Locate the cell with the specified text and output its [X, Y] center coordinate. 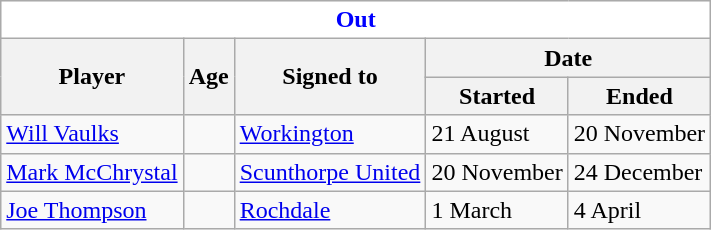
Scunthorpe United [330, 172]
1 March [497, 210]
Player [92, 77]
Signed to [330, 77]
21 August [497, 134]
Joe Thompson [92, 210]
Age [208, 77]
Workington [330, 134]
Mark McChrystal [92, 172]
Started [497, 96]
Will Vaulks [92, 134]
Ended [639, 96]
24 December [639, 172]
Out [356, 20]
4 April [639, 210]
Date [568, 58]
Rochdale [330, 210]
